Extract the [X, Y] coordinate from the center of the cell holding the provided text.  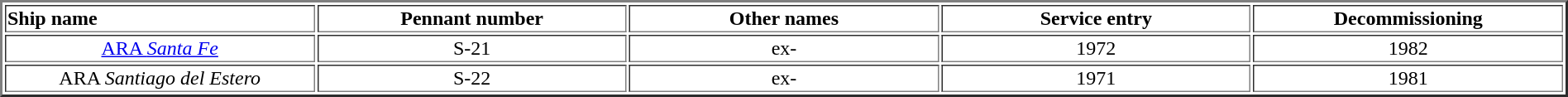
S-22 [471, 78]
Ship name [160, 18]
1971 [1096, 78]
ARA Santa Fe [160, 48]
S-21 [471, 48]
Decommissioning [1408, 18]
Pennant number [471, 18]
ARA Santiago del Estero [160, 78]
1972 [1096, 48]
1981 [1408, 78]
Other names [784, 18]
1982 [1408, 48]
Service entry [1096, 18]
